Determine the [X, Y] coordinate at the center of the cell enclosing the given text.  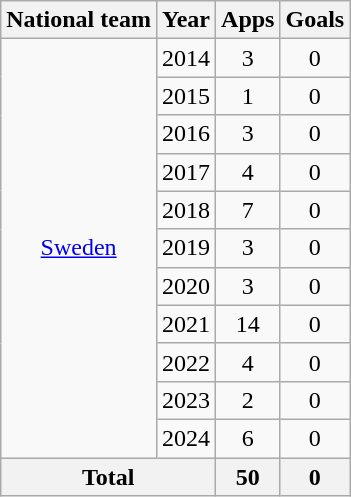
2022 [186, 362]
2021 [186, 324]
Apps [248, 20]
Total [108, 477]
2023 [186, 400]
2017 [186, 172]
2018 [186, 210]
Goals [315, 20]
2024 [186, 438]
7 [248, 210]
2015 [186, 96]
2014 [186, 58]
National team [79, 20]
14 [248, 324]
50 [248, 477]
2020 [186, 286]
2016 [186, 134]
6 [248, 438]
Sweden [79, 248]
1 [248, 96]
2 [248, 400]
Year [186, 20]
2019 [186, 248]
